Find where the given text appears and provide that cell's center as [X, Y] coordinate. 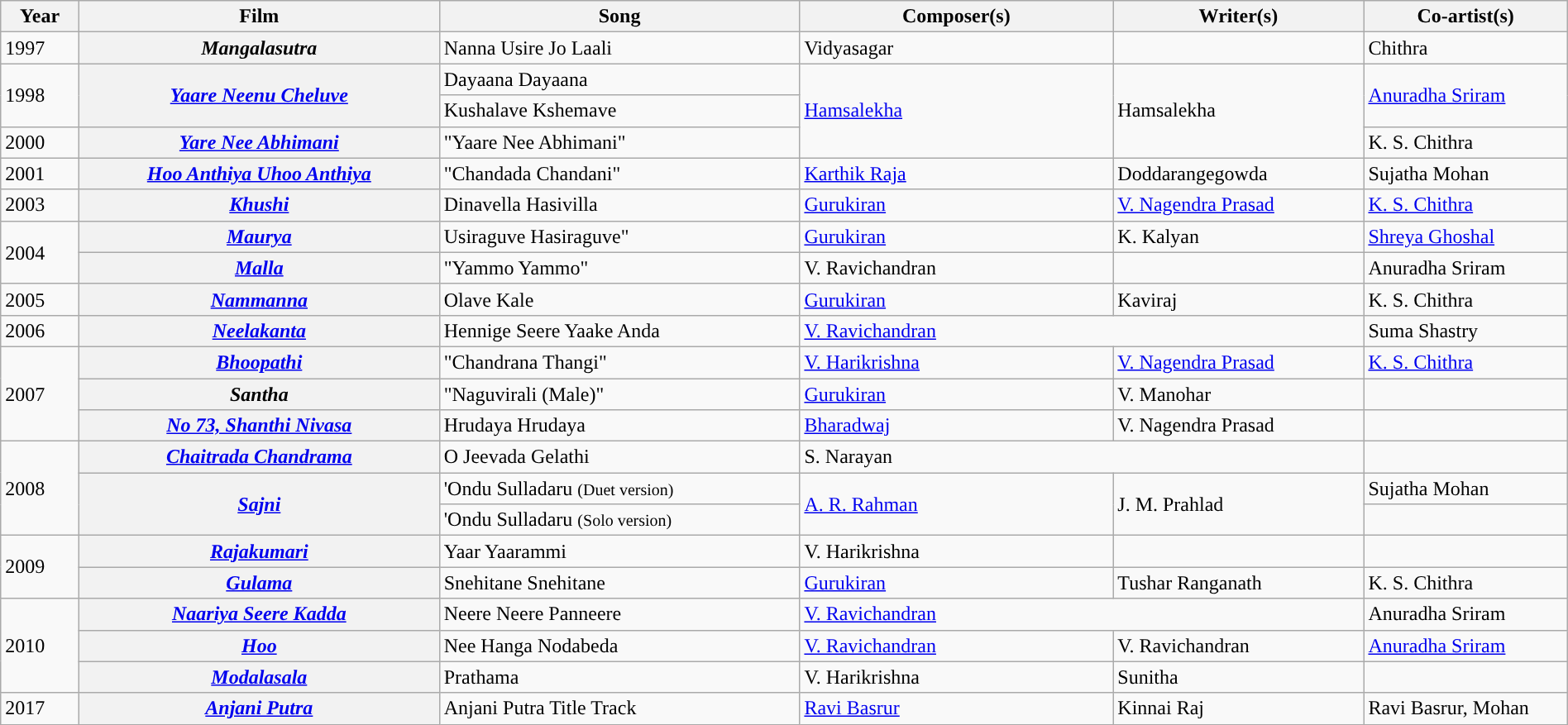
Dayaana Dayaana [619, 79]
2005 [40, 299]
Year [40, 17]
1997 [40, 48]
J. M. Prahlad [1239, 504]
Kaviraj [1239, 299]
Tushar Ranganath [1239, 583]
Modalasala [259, 677]
2010 [40, 646]
Karthik Raja [956, 174]
Doddarangegowda [1239, 174]
Prathama [619, 677]
Maurya [259, 236]
Nammanna [259, 299]
Writer(s) [1239, 17]
Khushi [259, 205]
A. R. Rahman [956, 504]
Neelakanta [259, 331]
Gulama [259, 583]
Song [619, 17]
Hennige Seere Yaake Anda [619, 331]
Kushalave Kshemave [619, 111]
2003 [40, 205]
Suma Shastry [1465, 331]
2001 [40, 174]
Naariya Seere Kadda [259, 614]
O Jeevada Gelathi [619, 457]
Shreya Ghoshal [1465, 236]
"Chandrana Thangi" [619, 362]
No 73, Shanthi Nivasa [259, 426]
Composer(s) [956, 17]
Santha [259, 394]
Hoo [259, 646]
1998 [40, 95]
"Naguvirali (Male)" [619, 394]
2006 [40, 331]
Nanna Usire Jo Laali [619, 48]
Olave Kale [619, 299]
Dinavella Hasivilla [619, 205]
Kinnai Raj [1239, 708]
Bharadwaj [956, 426]
2000 [40, 142]
Bhoopathi [259, 362]
Co-artist(s) [1465, 17]
S. Narayan [1082, 457]
Ravi Basrur, Mohan [1465, 708]
Neere Neere Panneere [619, 614]
'Ondu Sulladaru (Solo version) [619, 520]
"Yammo Yammo" [619, 268]
Malla [259, 268]
Sunitha [1239, 677]
Usiraguve Hasiraguve" [619, 236]
Yare Nee Abhimani [259, 142]
Snehitane Snehitane [619, 583]
Rajakumari [259, 551]
Mangalasutra [259, 48]
2017 [40, 708]
2009 [40, 567]
"Yaare Nee Abhimani" [619, 142]
Film [259, 17]
Chaitrada Chandrama [259, 457]
Nee Hanga Nodabeda [619, 646]
2007 [40, 394]
V. Manohar [1239, 394]
Chithra [1465, 48]
Hrudaya Hrudaya [619, 426]
"Chandada Chandani" [619, 174]
K. Kalyan [1239, 236]
Ravi Basrur [956, 708]
Hoo Anthiya Uhoo Anthiya [259, 174]
Anjani Putra Title Track [619, 708]
Sajni [259, 504]
Vidyasagar [956, 48]
2008 [40, 489]
2004 [40, 252]
Yaar Yaarammi [619, 551]
Yaare Neenu Cheluve [259, 95]
Anjani Putra [259, 708]
'Ondu Sulladaru (Duet version) [619, 489]
